Pinpoint the cell where the given text exists, returning its (x, y) midpoint coordinate. 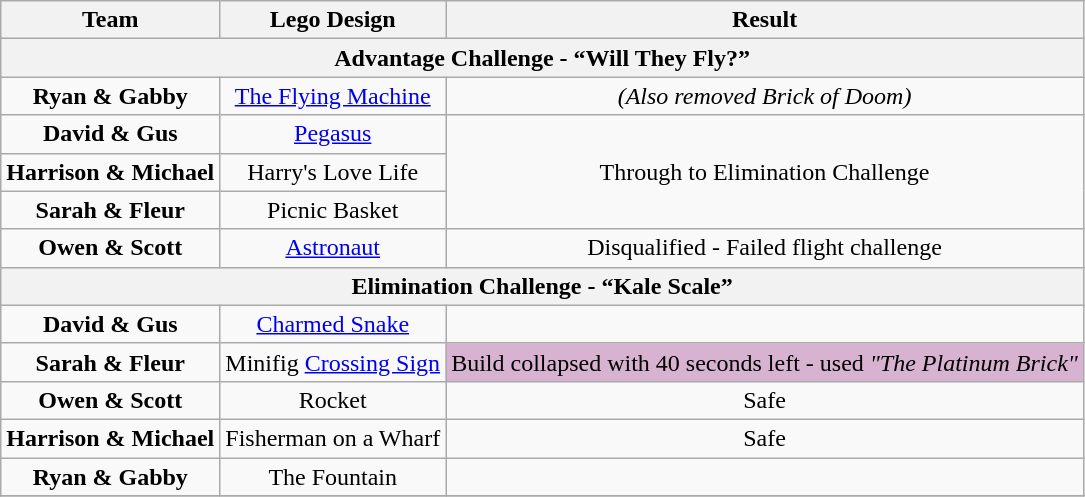
Charmed Snake (333, 324)
Build collapsed with 40 seconds left - used "The Platinum Brick" (765, 362)
Team (110, 20)
Lego Design (333, 20)
Fisherman on a Wharf (333, 438)
Minifig Crossing Sign (333, 362)
Disqualified - Failed flight challenge (765, 248)
Result (765, 20)
Through to Elimination Challenge (765, 172)
Pegasus (333, 134)
Rocket (333, 400)
Picnic Basket (333, 210)
The Fountain (333, 477)
Advantage Challenge - “Will They Fly?” (542, 58)
Astronaut (333, 248)
Harry's Love Life (333, 172)
(Also removed Brick of Doom) (765, 96)
Elimination Challenge - “Kale Scale” (542, 286)
The Flying Machine (333, 96)
